Determine the [x, y] coordinate at the center of the cell enclosing the given text.  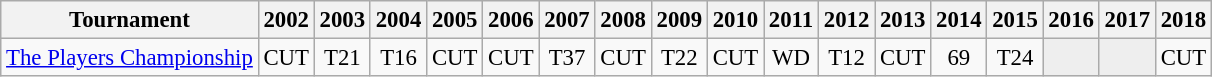
2008 [623, 20]
2003 [342, 20]
2009 [679, 20]
2011 [792, 20]
2004 [398, 20]
2017 [1127, 20]
T16 [398, 58]
2014 [959, 20]
2013 [903, 20]
The Players Championship [130, 58]
2002 [286, 20]
2006 [511, 20]
2010 [735, 20]
T21 [342, 58]
Tournament [130, 20]
2015 [1015, 20]
T12 [846, 58]
T37 [567, 58]
2007 [567, 20]
2012 [846, 20]
T22 [679, 58]
WD [792, 58]
2018 [1183, 20]
T24 [1015, 58]
2016 [1071, 20]
2005 [455, 20]
69 [959, 58]
